Detect which cell encompasses the target text, then output its [x, y] center coordinate. 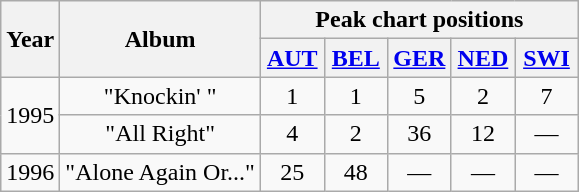
"Alone Again Or..." [160, 172]
GER [420, 58]
"Knockin' " [160, 96]
BEL [356, 58]
Peak chart positions [419, 20]
AUT [292, 58]
4 [292, 134]
12 [483, 134]
"All Right" [160, 134]
NED [483, 58]
1996 [30, 172]
1995 [30, 115]
5 [420, 96]
Year [30, 39]
48 [356, 172]
7 [547, 96]
25 [292, 172]
36 [420, 134]
SWI [547, 58]
Album [160, 39]
